Locate the cell with the specified text and output its [X, Y] center coordinate. 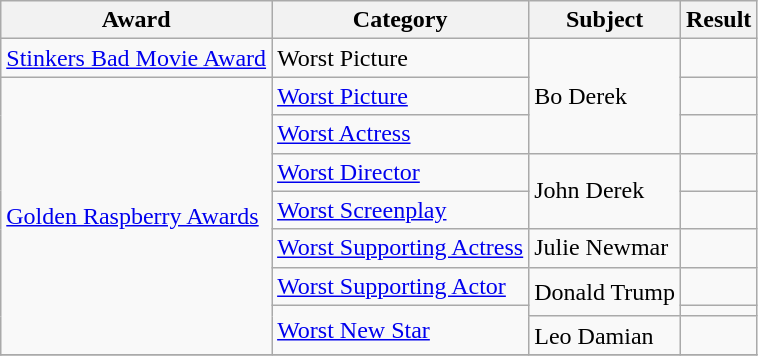
Category [400, 20]
Award [136, 20]
Donald Trump [605, 292]
John Derek [605, 191]
Worst Screenplay [400, 210]
Bo Derek [605, 96]
Worst Actress [400, 134]
Worst Supporting Actress [400, 248]
Leo Damian [605, 335]
Julie Newmar [605, 248]
Result [718, 20]
Worst Director [400, 172]
Golden Raspberry Awards [136, 216]
Worst Supporting Actor [400, 286]
Worst New Star [400, 330]
Subject [605, 20]
Stinkers Bad Movie Award [136, 58]
